Search for the cell housing the specified text and yield its (x, y) center coordinate. 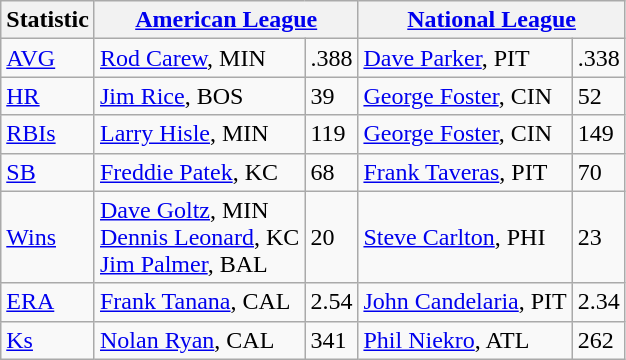
Steve Carlton, PHI (465, 237)
Frank Taveras, PIT (465, 172)
119 (332, 134)
Freddie Patek, KC (199, 172)
Larry Hisle, MIN (199, 134)
Wins (48, 237)
Rod Carew, MIN (199, 58)
Statistic (48, 20)
.338 (598, 58)
52 (598, 96)
70 (598, 172)
National League (492, 20)
39 (332, 96)
2.34 (598, 302)
AVG (48, 58)
68 (332, 172)
Frank Tanana, CAL (199, 302)
Phil Niekro, ATL (465, 340)
SB (48, 172)
2.54 (332, 302)
Ks (48, 340)
American League (226, 20)
Jim Rice, BOS (199, 96)
149 (598, 134)
John Candelaria, PIT (465, 302)
.388 (332, 58)
RBIs (48, 134)
23 (598, 237)
20 (332, 237)
262 (598, 340)
341 (332, 340)
Dave Goltz, MINDennis Leonard, KCJim Palmer, BAL (199, 237)
Nolan Ryan, CAL (199, 340)
HR (48, 96)
Dave Parker, PIT (465, 58)
ERA (48, 302)
